Detect which cell encompasses the target text, then output its (X, Y) center coordinate. 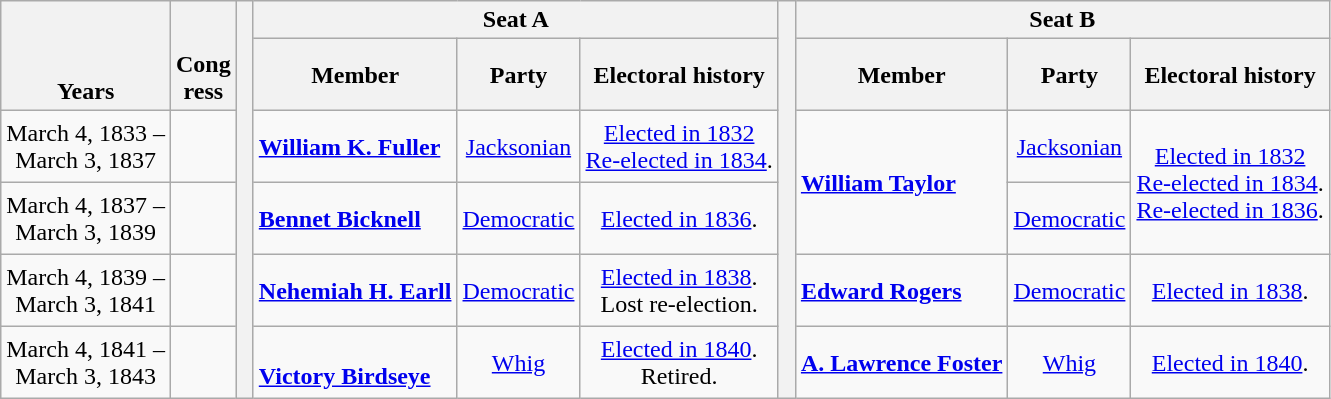
Elected in 1840. (1230, 363)
Nehemiah H. Earll (355, 291)
Elected in 1832Re-elected in 1834.Re-elected in 1836. (1230, 183)
A. Lawrence Foster (902, 363)
William Taylor (902, 183)
Elected in 1836. (679, 219)
March 4, 1833 –March 3, 1837 (86, 147)
Elected in 1840.Retired. (679, 363)
Elected in 1838.Lost re-election. (679, 291)
Elected in 1832Re-elected in 1834. (679, 147)
March 4, 1839 –March 3, 1841 (86, 291)
Congress (203, 56)
William K. Fuller (355, 147)
Seat B (1062, 20)
March 4, 1837 –March 3, 1839 (86, 219)
Edward Rogers (902, 291)
Victory Birdseye (355, 363)
Elected in 1838. (1230, 291)
Seat A (516, 20)
March 4, 1841 –March 3, 1843 (86, 363)
Bennet Bicknell (355, 219)
Years (86, 56)
